Pinpoint the cell where the given text exists, returning its [X, Y] midpoint coordinate. 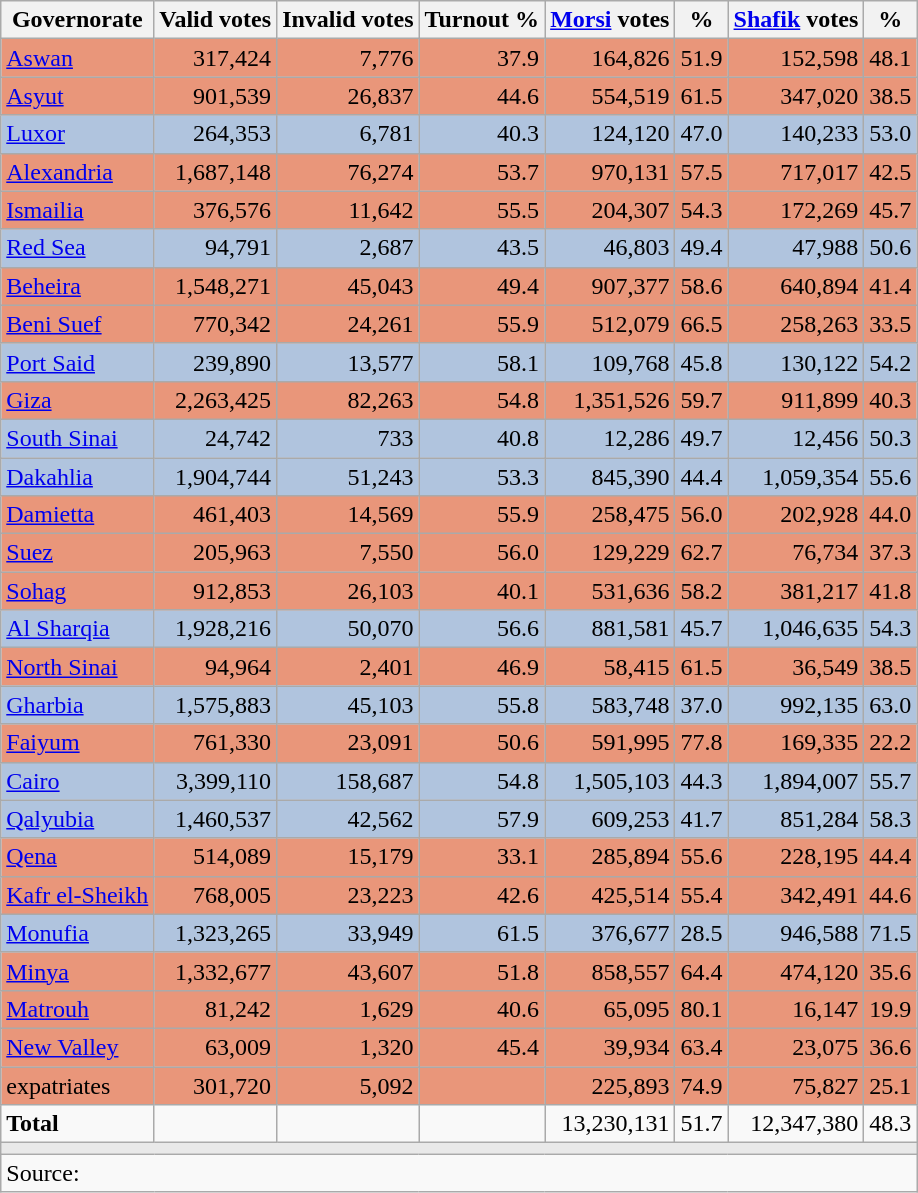
48.3 [890, 1124]
37.9 [482, 58]
55.7 [890, 781]
50,070 [348, 629]
28.5 [702, 933]
74.9 [702, 1085]
124,120 [610, 134]
Port Said [78, 362]
54.2 [890, 362]
342,491 [796, 895]
1,575,883 [216, 705]
347,020 [796, 96]
376,576 [216, 210]
301,720 [216, 1085]
514,089 [216, 857]
258,263 [796, 324]
1,928,216 [216, 629]
Qalyubia [78, 819]
55.8 [482, 705]
2,401 [348, 667]
12,347,380 [796, 1124]
761,330 [216, 743]
Suez [78, 553]
Source: [459, 1173]
531,636 [610, 591]
25.1 [890, 1085]
Invalid votes [348, 20]
1,687,148 [216, 172]
24,261 [348, 324]
474,120 [796, 971]
16,147 [796, 1009]
41.4 [890, 286]
1,548,271 [216, 286]
733 [348, 438]
33.5 [890, 324]
58.1 [482, 362]
New Valley [78, 1047]
1,046,635 [796, 629]
45.4 [482, 1047]
65,095 [610, 1009]
47,988 [796, 248]
51,243 [348, 477]
164,826 [610, 58]
425,514 [610, 895]
205,963 [216, 553]
158,687 [348, 781]
23,223 [348, 895]
Red Sea [78, 248]
1,904,744 [216, 477]
44.0 [890, 515]
expatriates [78, 1085]
24,742 [216, 438]
376,677 [610, 933]
41.7 [702, 819]
Al Sharqia [78, 629]
14,569 [348, 515]
946,588 [796, 933]
Morsi votes [610, 20]
109,768 [610, 362]
58.2 [702, 591]
Luxor [78, 134]
26,837 [348, 96]
152,598 [796, 58]
Dakahlia [78, 477]
Governorate [78, 20]
Qena [78, 857]
12,286 [610, 438]
53.7 [482, 172]
82,263 [348, 400]
1,894,007 [796, 781]
42,562 [348, 819]
Alexandria [78, 172]
554,519 [610, 96]
7,776 [348, 58]
461,403 [216, 515]
770,342 [216, 324]
North Sinai [78, 667]
512,079 [610, 324]
1,351,526 [610, 400]
640,894 [796, 286]
56.6 [482, 629]
49.7 [702, 438]
911,899 [796, 400]
76,734 [796, 553]
1,332,677 [216, 971]
94,964 [216, 667]
Turnout % [482, 20]
Total [78, 1124]
1,323,265 [216, 933]
1,460,537 [216, 819]
43,607 [348, 971]
Giza [78, 400]
33,949 [348, 933]
46.9 [482, 667]
26,103 [348, 591]
Gharbia [78, 705]
717,017 [796, 172]
Kafr el-Sheikh [78, 895]
285,894 [610, 857]
591,995 [610, 743]
58,415 [610, 667]
172,269 [796, 210]
Matrouh [78, 1009]
3,399,110 [216, 781]
19.9 [890, 1009]
264,353 [216, 134]
77.8 [702, 743]
1,059,354 [796, 477]
Sohag [78, 591]
37.3 [890, 553]
204,307 [610, 210]
140,233 [796, 134]
22.2 [890, 743]
970,131 [610, 172]
Beheira [78, 286]
44.3 [702, 781]
23,075 [796, 1047]
583,748 [610, 705]
6,781 [348, 134]
80.1 [702, 1009]
129,229 [610, 553]
Minya [78, 971]
901,539 [216, 96]
40.6 [482, 1009]
11,642 [348, 210]
Faiyum [78, 743]
845,390 [610, 477]
202,928 [796, 515]
94,791 [216, 248]
228,195 [796, 857]
Monufia [78, 933]
41.8 [890, 591]
63.0 [890, 705]
51.8 [482, 971]
Shafik votes [796, 20]
907,377 [610, 286]
23,091 [348, 743]
64.4 [702, 971]
12,456 [796, 438]
46,803 [610, 248]
1,505,103 [610, 781]
Valid votes [216, 20]
Cairo [78, 781]
Beni Suef [78, 324]
317,424 [216, 58]
992,135 [796, 705]
381,217 [796, 591]
36,549 [796, 667]
53.3 [482, 477]
609,253 [610, 819]
40.8 [482, 438]
Damietta [78, 515]
36.6 [890, 1047]
45,103 [348, 705]
42.5 [890, 172]
51.7 [702, 1124]
58.6 [702, 286]
43.5 [482, 248]
1,320 [348, 1047]
76,274 [348, 172]
2,687 [348, 248]
47.0 [702, 134]
40.1 [482, 591]
912,853 [216, 591]
75,827 [796, 1085]
58.3 [890, 819]
45,043 [348, 286]
62.7 [702, 553]
130,122 [796, 362]
51.9 [702, 58]
35.6 [890, 971]
37.0 [702, 705]
55.5 [482, 210]
1,629 [348, 1009]
Aswan [78, 58]
71.5 [890, 933]
South Sinai [78, 438]
768,005 [216, 895]
7,550 [348, 553]
53.0 [890, 134]
81,242 [216, 1009]
Asyut [78, 96]
851,284 [796, 819]
42.6 [482, 895]
63.4 [702, 1047]
45.8 [702, 362]
57.9 [482, 819]
Ismailia [78, 210]
169,335 [796, 743]
50.3 [890, 438]
2,263,425 [216, 400]
881,581 [610, 629]
63,009 [216, 1047]
66.5 [702, 324]
55.4 [702, 895]
33.1 [482, 857]
15,179 [348, 857]
13,577 [348, 362]
258,475 [610, 515]
57.5 [702, 172]
59.7 [702, 400]
13,230,131 [610, 1124]
225,893 [610, 1085]
48.1 [890, 58]
858,557 [610, 971]
239,890 [216, 362]
5,092 [348, 1085]
39,934 [610, 1047]
